Return the [X, Y] coordinate for the center point of the cell that contains the specified text.  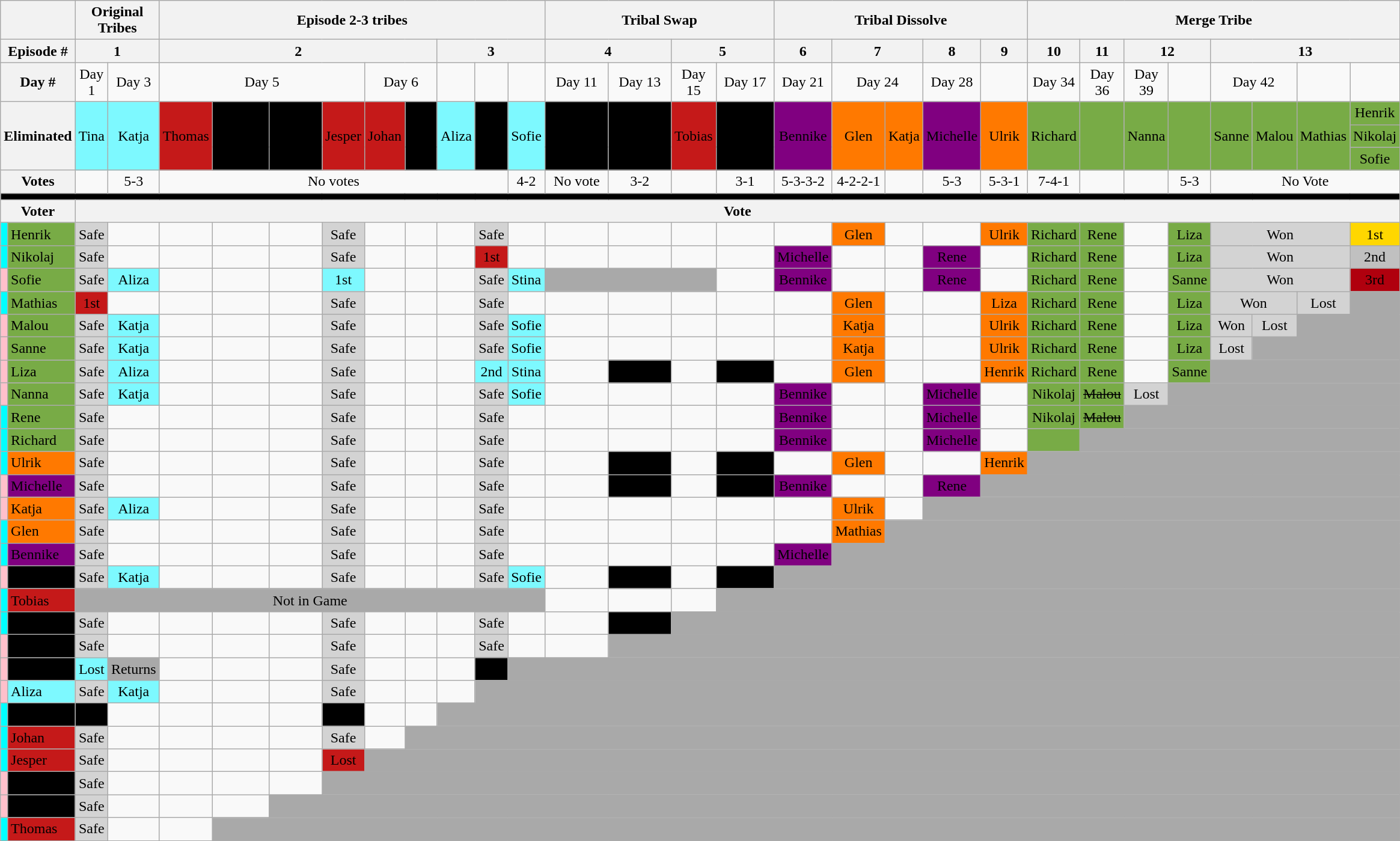
Day 21 [803, 82]
Votes [38, 182]
4-2 [527, 182]
Episode 2-3 tribes [352, 20]
3-1 [745, 182]
Day 13 [640, 82]
Day 42 [1254, 82]
10 [1053, 51]
No Vote [1306, 182]
3rd [1375, 280]
Episode # [38, 51]
3-2 [640, 182]
Day 39 [1146, 82]
6 [803, 51]
Day 6 [402, 82]
7-4-1 [1053, 182]
Day 24 [878, 82]
7 [878, 51]
No vote [576, 182]
Day 34 [1053, 82]
4-2-2-1 [858, 182]
Eliminated [38, 136]
8 [952, 51]
4 [608, 51]
Merge Tribe [1213, 20]
Day # [38, 82]
1 [117, 51]
Tribal Dissolve [901, 20]
Day 3 [133, 82]
Returns [133, 669]
Day 28 [952, 82]
Not in Game [310, 600]
2 [298, 51]
Tribal Swap [659, 20]
3 [491, 51]
Day 1 [91, 82]
Day 36 [1102, 82]
5-3-3-2 [803, 182]
13 [1306, 51]
9 [1004, 51]
Day 5 [262, 82]
Vote [737, 211]
5 [723, 51]
5-3-1 [1004, 182]
No votes [334, 182]
Voter [38, 211]
Original Tribes [117, 20]
11 [1102, 51]
Day 11 [576, 82]
Day 17 [745, 82]
Day 15 [694, 82]
12 [1167, 51]
